Determine the [X, Y] coordinate at the center of the cell enclosing the given text.  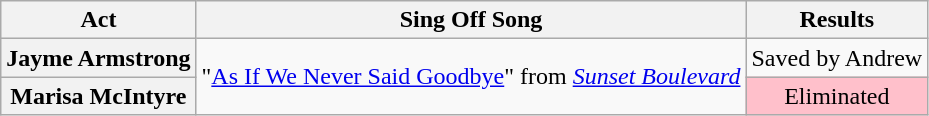
Sing Off Song [471, 20]
Marisa McIntyre [98, 96]
"As If We Never Said Goodbye" from Sunset Boulevard [471, 77]
Saved by Andrew [837, 58]
Results [837, 20]
Act [98, 20]
Jayme Armstrong [98, 58]
Eliminated [837, 96]
